Return the [X, Y] coordinate for the center point of the cell that contains the specified text.  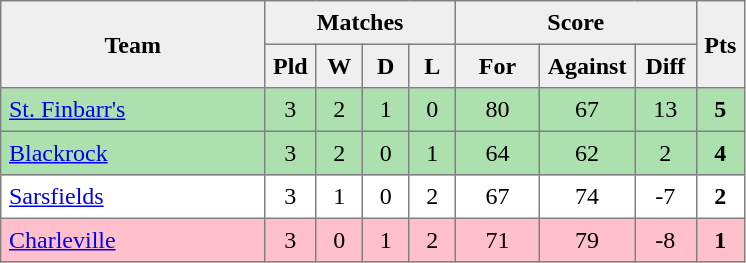
Pld [290, 66]
5 [720, 110]
71 [497, 240]
Score [576, 23]
St. Finbarr's [133, 110]
Charleville [133, 240]
For [497, 66]
W [339, 66]
64 [497, 153]
Sarsfields [133, 197]
80 [497, 110]
-7 [666, 197]
62 [586, 153]
Team [133, 44]
-8 [666, 240]
Against [586, 66]
Diff [666, 66]
D [385, 66]
4 [720, 153]
Pts [720, 44]
Matches [360, 23]
13 [666, 110]
L [432, 66]
74 [586, 197]
Blackrock [133, 153]
79 [586, 240]
